From the cell containing the given text, extract its center point as [X, Y] coordinate. 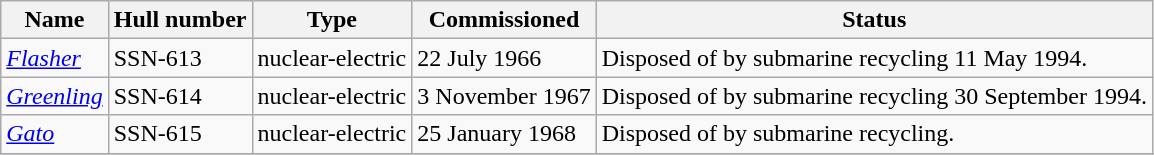
SSN-615 [180, 134]
Disposed of by submarine recycling 30 September 1994. [874, 96]
Hull number [180, 20]
Gato [54, 134]
Name [54, 20]
Greenling [54, 96]
25 January 1968 [504, 134]
Disposed of by submarine recycling. [874, 134]
SSN-614 [180, 96]
Type [332, 20]
Status [874, 20]
SSN-613 [180, 58]
Commissioned [504, 20]
3 November 1967 [504, 96]
Flasher [54, 58]
Disposed of by submarine recycling 11 May 1994. [874, 58]
22 July 1966 [504, 58]
